Capture the cell that displays the provided text and extract its [X, Y] central coordinate. 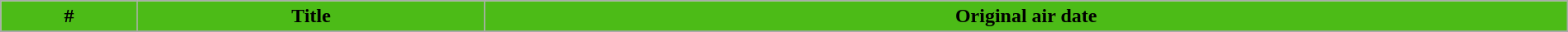
Title [311, 16]
# [69, 16]
Original air date [1025, 16]
